Capture the cell that displays the provided text and extract its [x, y] central coordinate. 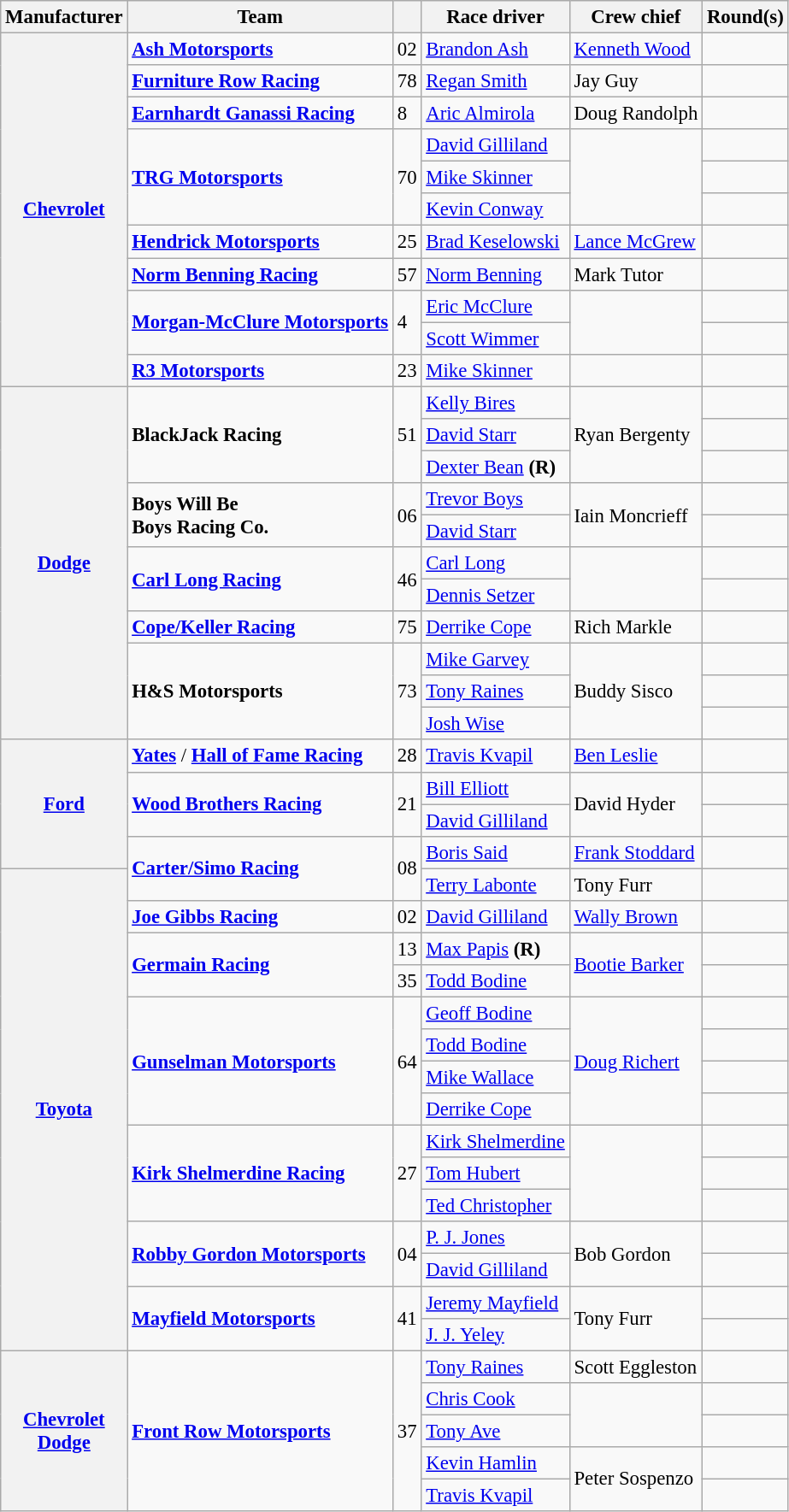
41 [407, 1318]
27 [407, 1174]
Regan Smith [496, 81]
Kevin Conway [496, 209]
57 [407, 274]
Mike Wallace [496, 1078]
Dennis Setzer [496, 596]
Jay Guy [636, 81]
23 [407, 370]
Rich Markle [636, 627]
Eric McClure [496, 306]
J. J. Yeley [496, 1334]
Kelly Bires [496, 403]
06 [407, 515]
64 [407, 1061]
13 [407, 949]
Kirk Shelmerdine [496, 1142]
75 [407, 627]
Crew chief [636, 17]
Earnhardt Ganassi Racing [260, 114]
Boys Will BeBoys Racing Co. [260, 515]
Buddy Sisco [636, 692]
8 [407, 114]
Mark Tutor [636, 274]
Scott Eggleston [636, 1367]
73 [407, 692]
R3 Motorsports [260, 370]
Tony Ave [496, 1431]
51 [407, 434]
28 [407, 756]
Lance McGrew [636, 242]
04 [407, 1255]
Trevor Boys [496, 499]
Carl Long Racing [260, 580]
Brandon Ash [496, 50]
Doug Richert [636, 1061]
70 [407, 178]
Manufacturer [64, 17]
Hendrick Motorsports [260, 242]
Aric Almirola [496, 114]
Ted Christopher [496, 1206]
Ash Motorsports [260, 50]
Carter/Simo Racing [260, 868]
37 [407, 1431]
21 [407, 803]
Peter Sospenzo [636, 1479]
Morgan-McClure Motorsports [260, 321]
Yates / Hall of Fame Racing [260, 756]
ChevroletDodge [64, 1431]
Iain Moncrieff [636, 515]
Terry Labonte [496, 885]
Mike Garvey [496, 660]
Front Row Motorsports [260, 1431]
Bootie Barker [636, 964]
Tom Hubert [496, 1174]
Furniture Row Racing [260, 81]
08 [407, 868]
Team [260, 17]
25 [407, 242]
Norm Benning Racing [260, 274]
Ford [64, 804]
Boris Said [496, 852]
Joe Gibbs Racing [260, 917]
H&S Motorsports [260, 692]
P. J. Jones [496, 1238]
Bob Gordon [636, 1255]
Round(s) [745, 17]
Josh Wise [496, 724]
BlackJack Racing [260, 434]
Gunselman Motorsports [260, 1061]
Max Papis (R) [496, 949]
46 [407, 580]
Mayfield Motorsports [260, 1318]
Cope/Keller Racing [260, 627]
Wally Brown [636, 917]
Toyota [64, 1109]
Chris Cook [496, 1398]
78 [407, 81]
Dodge [64, 563]
Kirk Shelmerdine Racing [260, 1174]
Germain Racing [260, 964]
David Hyder [636, 803]
Norm Benning [496, 274]
Race driver [496, 17]
Jeremy Mayfield [496, 1303]
Kenneth Wood [636, 50]
Chevrolet [64, 210]
Carl Long [496, 563]
Dexter Bean (R) [496, 467]
Ryan Bergenty [636, 434]
Frank Stoddard [636, 852]
TRG Motorsports [260, 178]
Wood Brothers Racing [260, 803]
Robby Gordon Motorsports [260, 1255]
Doug Randolph [636, 114]
Kevin Hamlin [496, 1463]
Bill Elliott [496, 788]
Geoff Bodine [496, 1013]
Brad Keselowski [496, 242]
35 [407, 981]
4 [407, 321]
Scott Wimmer [496, 338]
Ben Leslie [636, 756]
